Search for the cell housing the specified text and yield its [x, y] center coordinate. 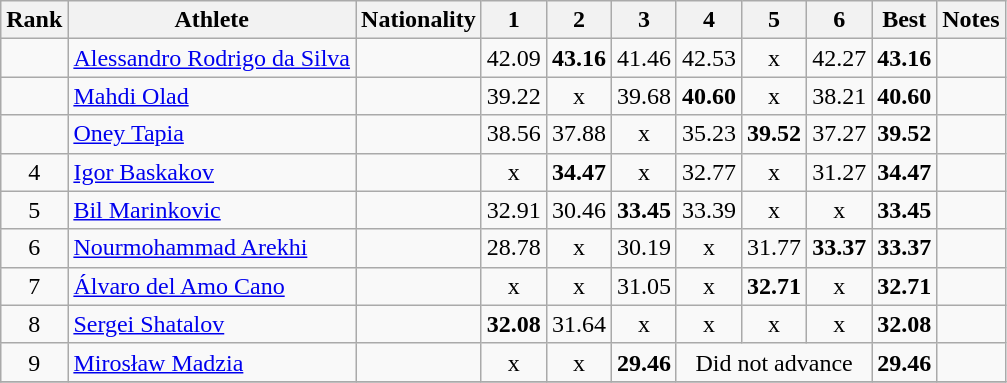
31.05 [644, 286]
35.23 [708, 134]
30.46 [578, 210]
42.27 [840, 58]
41.46 [644, 58]
Nationality [419, 20]
Athlete [212, 20]
31.64 [578, 324]
Igor Baskakov [212, 172]
28.78 [514, 248]
Alessandro Rodrigo da Silva [212, 58]
Nourmohammad Arekhi [212, 248]
37.88 [578, 134]
42.09 [514, 58]
1 [514, 20]
Oney Tapia [212, 134]
38.56 [514, 134]
30.19 [644, 248]
39.22 [514, 96]
8 [34, 324]
7 [34, 286]
Bil Marinkovic [212, 210]
32.77 [708, 172]
38.21 [840, 96]
Sergei Shatalov [212, 324]
39.68 [644, 96]
Mahdi Olad [212, 96]
33.39 [708, 210]
42.53 [708, 58]
Mirosław Madzia [212, 362]
32.91 [514, 210]
Best [904, 20]
Rank [34, 20]
31.77 [774, 248]
31.27 [840, 172]
37.27 [840, 134]
3 [644, 20]
2 [578, 20]
Álvaro del Amo Cano [212, 286]
Did not advance [774, 362]
9 [34, 362]
Notes [971, 20]
